For the text-containing cell, return its midpoint in [x, y] coordinate format. 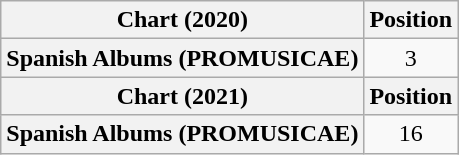
Chart (2021) [182, 96]
16 [411, 134]
Chart (2020) [182, 20]
3 [411, 58]
